Identify which cell holds the provided text, then report its (X, Y) central coordinate. 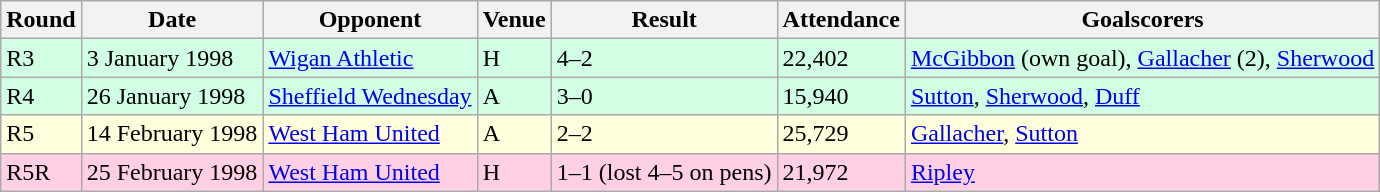
Date (172, 20)
1–1 (lost 4–5 on pens) (664, 172)
Goalscorers (1142, 20)
R3 (41, 58)
Gallacher, Sutton (1142, 134)
Attendance (841, 20)
22,402 (841, 58)
Wigan Athletic (370, 58)
R5R (41, 172)
Sheffield Wednesday (370, 96)
3–0 (664, 96)
15,940 (841, 96)
Round (41, 20)
Ripley (1142, 172)
Result (664, 20)
Opponent (370, 20)
21,972 (841, 172)
2–2 (664, 134)
Venue (514, 20)
R5 (41, 134)
McGibbon (own goal), Gallacher (2), Sherwood (1142, 58)
R4 (41, 96)
25,729 (841, 134)
Sutton, Sherwood, Duff (1142, 96)
25 February 1998 (172, 172)
4–2 (664, 58)
14 February 1998 (172, 134)
26 January 1998 (172, 96)
3 January 1998 (172, 58)
